Return (x, y) of the center of cell containing provided text 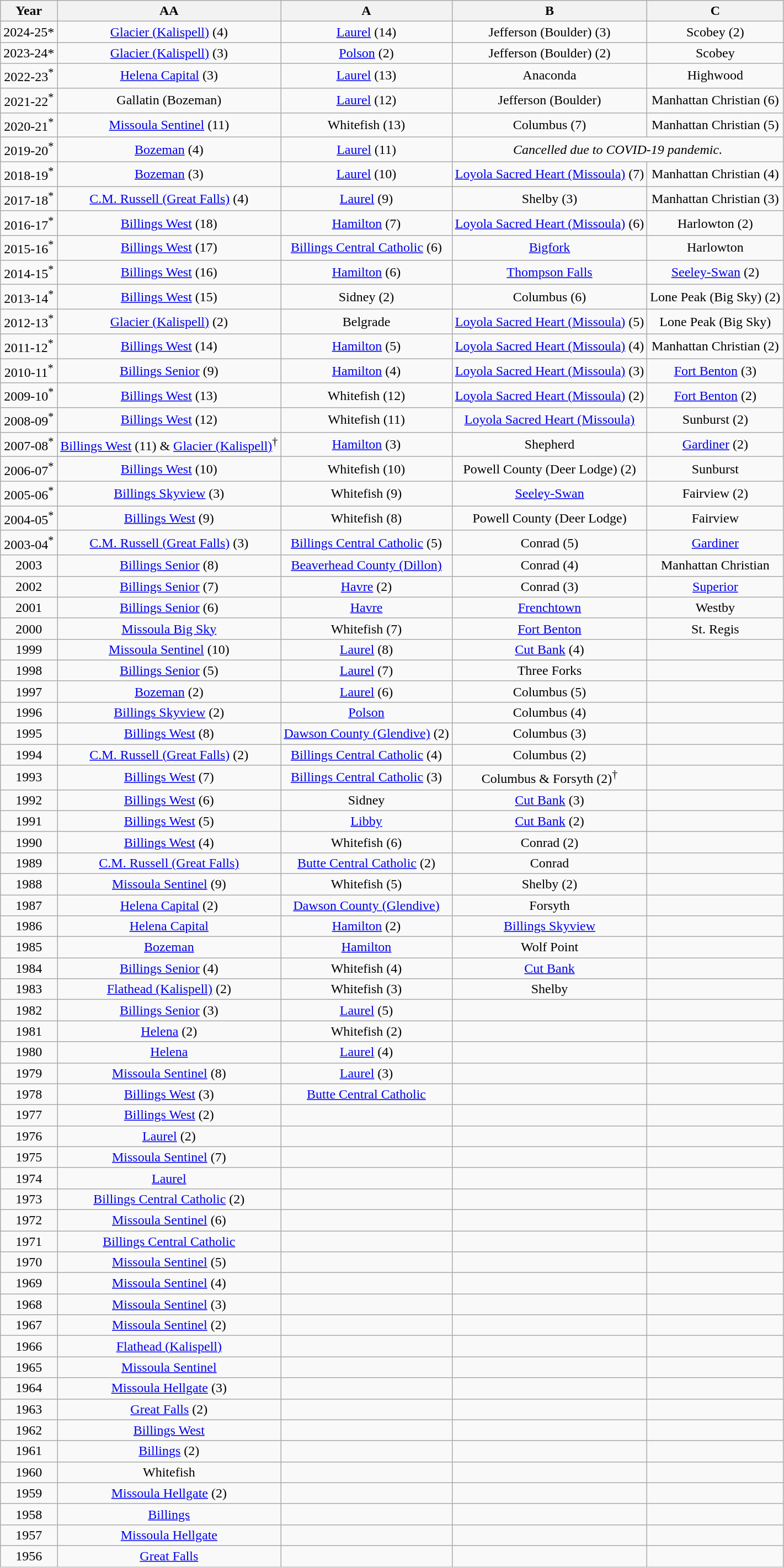
2022-23* (29, 76)
1992 (29, 800)
2017-18* (29, 199)
Whitefish (169, 1472)
Gardiner (715, 543)
Billings West (8) (169, 734)
2006-07* (29, 469)
Billings West (3) (169, 1094)
Whitefish (5) (366, 884)
2019-20* (29, 150)
Billings Senior (3) (169, 1010)
Columbus (7) (550, 125)
Billings Senior (4) (169, 968)
1989 (29, 863)
Billings Senior (9) (169, 371)
Billings West (2) (169, 1115)
Billings West (13) (169, 395)
Year (29, 11)
Bigfork (550, 248)
Laurel (169, 1178)
1995 (29, 734)
Cut Bank (3) (550, 800)
Jefferson (Boulder) (550, 100)
2008-09* (29, 420)
Lone Peak (Big Sky) (2) (715, 297)
2007-08* (29, 445)
1962 (29, 1430)
C (715, 11)
Powell County (Deer Lodge) (550, 519)
C.M. Russell (Great Falls) (2) (169, 755)
2018-19* (29, 174)
Whitefish (3) (366, 989)
Whitefish (2) (366, 1031)
A (366, 11)
Hamilton (6) (366, 273)
Polson (366, 712)
Columbus (3) (550, 734)
Flathead (Kalispell) (2) (169, 989)
Harlowton (2) (715, 223)
Missoula Sentinel (8) (169, 1073)
1980 (29, 1052)
2004-05* (29, 519)
Havre (2) (366, 587)
1990 (29, 842)
Dawson County (Glendive) (2) (366, 734)
Whitefish (6) (366, 842)
Great Falls (169, 1556)
Glacier (Kalispell) (3) (169, 53)
Butte Central Catholic (2) (366, 863)
C.M. Russell (Great Falls) (4) (169, 199)
1956 (29, 1556)
Missoula Sentinel (11) (169, 125)
Manhattan Christian (3) (715, 199)
Conrad (2) (550, 842)
Powell County (Deer Lodge) (2) (550, 469)
Glacier (Kalispell) (4) (169, 32)
2012-13* (29, 321)
Superior (715, 587)
Manhattan Christian (6) (715, 100)
Sidney (2) (366, 297)
1959 (29, 1493)
1991 (29, 821)
Missoula Hellgate (3) (169, 1388)
Laurel (5) (366, 1010)
1982 (29, 1010)
Bozeman (2) (169, 691)
2009-10* (29, 395)
Helena (2) (169, 1031)
Conrad (5) (550, 543)
Lone Peak (Big Sky) (715, 321)
Shelby (2) (550, 884)
Laurel (10) (366, 174)
1994 (29, 755)
Billings West (169, 1430)
St. Regis (715, 628)
Billings Central Catholic (169, 1241)
1993 (29, 778)
Forsyth (550, 905)
Westby (715, 607)
Shelby (550, 989)
Polson (2) (366, 53)
2021-22* (29, 100)
Havre (366, 607)
2024-25* (29, 32)
Laurel (6) (366, 691)
1978 (29, 1094)
1967 (29, 1325)
Billings West (15) (169, 297)
Billings West (4) (169, 842)
1960 (29, 1472)
C.M. Russell (Great Falls) (3) (169, 543)
1976 (29, 1136)
2015-16* (29, 248)
Columbus (4) (550, 712)
Laurel (3) (366, 1073)
Gardiner (2) (715, 445)
Hamilton (5) (366, 347)
Missoula Sentinel (3) (169, 1304)
Missoula Sentinel (4) (169, 1283)
2003-04* (29, 543)
Thompson Falls (550, 273)
2001 (29, 607)
Missoula Sentinel (6) (169, 1220)
Helena Capital (169, 926)
Billings Senior (8) (169, 566)
Missoula Sentinel (2) (169, 1325)
Missoula Sentinel (9) (169, 884)
Laurel (9) (366, 199)
1971 (29, 1241)
Fairview (715, 519)
Scobey (2) (715, 32)
Fairview (2) (715, 493)
Loyola Sacred Heart (Missoula) (7) (550, 174)
Beaverhead County (Dillon) (366, 566)
Shelby (3) (550, 199)
1961 (29, 1451)
Cut Bank (2) (550, 821)
Cut Bank (4) (550, 649)
Seeley-Swan (550, 493)
Whitefish (11) (366, 420)
Whitefish (4) (366, 968)
Fort Benton (2) (715, 395)
1972 (29, 1220)
Billings Skyview (3) (169, 493)
Belgrade (366, 321)
Libby (366, 821)
Billings Senior (7) (169, 587)
Manhattan Christian (4) (715, 174)
Billings Skyview (2) (169, 712)
Fort Benton (3) (715, 371)
Jefferson (Boulder) (3) (550, 32)
1973 (29, 1199)
Whitefish (13) (366, 125)
2003 (29, 566)
Missoula Sentinel (5) (169, 1262)
1974 (29, 1178)
Hamilton (7) (366, 223)
Conrad (550, 863)
Laurel (2) (169, 1136)
1988 (29, 884)
Missoula Sentinel (7) (169, 1157)
2000 (29, 628)
Missoula Hellgate (2) (169, 1493)
1975 (29, 1157)
Great Falls (2) (169, 1409)
Billings Central Catholic (4) (366, 755)
1987 (29, 905)
Billings West (17) (169, 248)
1985 (29, 947)
Three Forks (550, 670)
Laurel (11) (366, 150)
Whitefish (12) (366, 395)
Billings West (18) (169, 223)
Loyola Sacred Heart (Missoula) (5) (550, 321)
Whitefish (7) (366, 628)
Wolf Point (550, 947)
Columbus (5) (550, 691)
1969 (29, 1283)
Billings West (6) (169, 800)
1966 (29, 1346)
1957 (29, 1535)
2005-06* (29, 493)
Missoula Sentinel (10) (169, 649)
2013-14* (29, 297)
2010-11* (29, 371)
Glacier (Kalispell) (2) (169, 321)
1983 (29, 989)
AA (169, 11)
Conrad (4) (550, 566)
B (550, 11)
C.M. Russell (Great Falls) (169, 863)
Laurel (13) (366, 76)
1997 (29, 691)
Flathead (Kalispell) (169, 1346)
Butte Central Catholic (366, 1094)
Gallatin (Bozeman) (169, 100)
2002 (29, 587)
1963 (29, 1409)
Billings West (7) (169, 778)
Billings Senior (5) (169, 670)
Bozeman (4) (169, 150)
Billings Senior (6) (169, 607)
1970 (29, 1262)
Sunburst (715, 469)
Harlowton (715, 248)
Conrad (3) (550, 587)
Columbus & Forsyth (2)† (550, 778)
Billings (169, 1514)
Cut Bank (550, 968)
Missoula Big Sky (169, 628)
Hamilton (2) (366, 926)
Loyola Sacred Heart (Missoula) (6) (550, 223)
Helena (169, 1052)
Cancelled due to COVID-19 pandemic. (618, 150)
Billings West (11) & Glacier (Kalispell)† (169, 445)
Shepherd (550, 445)
1965 (29, 1367)
Columbus (6) (550, 297)
Dawson County (Glendive) (366, 905)
1999 (29, 649)
1998 (29, 670)
Fort Benton (550, 628)
Whitefish (10) (366, 469)
Seeley-Swan (2) (715, 273)
Laurel (8) (366, 649)
Sidney (366, 800)
Missoula Sentinel (169, 1367)
Bozeman (3) (169, 174)
Columbus (2) (550, 755)
Loyola Sacred Heart (Missoula) (3) (550, 371)
2016-17* (29, 223)
2011-12* (29, 347)
Loyola Sacred Heart (Missoula) (550, 420)
Laurel (14) (366, 32)
Frenchtown (550, 607)
Billings West (14) (169, 347)
Billings Central Catholic (3) (366, 778)
Billings Skyview (550, 926)
1977 (29, 1115)
Highwood (715, 76)
Sunburst (2) (715, 420)
1968 (29, 1304)
Billings West (5) (169, 821)
Billings Central Catholic (2) (169, 1199)
Jefferson (Boulder) (2) (550, 53)
1958 (29, 1514)
1986 (29, 926)
Billings West (9) (169, 519)
Anaconda (550, 76)
1981 (29, 1031)
Hamilton (366, 947)
1996 (29, 712)
1979 (29, 1073)
Hamilton (3) (366, 445)
Laurel (12) (366, 100)
1984 (29, 968)
2020-21* (29, 125)
Manhattan Christian (5) (715, 125)
Laurel (7) (366, 670)
Billings Central Catholic (6) (366, 248)
Billings West (10) (169, 469)
Loyola Sacred Heart (Missoula) (2) (550, 395)
Missoula Hellgate (169, 1535)
Whitefish (9) (366, 493)
Laurel (4) (366, 1052)
Helena Capital (2) (169, 905)
Manhattan Christian (715, 566)
2014-15* (29, 273)
1964 (29, 1388)
2023-24* (29, 53)
Helena Capital (3) (169, 76)
Scobey (715, 53)
Bozeman (169, 947)
Manhattan Christian (2) (715, 347)
Billings West (16) (169, 273)
Billings West (12) (169, 420)
Billings Central Catholic (5) (366, 543)
Billings (2) (169, 1451)
Loyola Sacred Heart (Missoula) (4) (550, 347)
Whitefish (8) (366, 519)
Hamilton (4) (366, 371)
